Scan for the cell matching the given text and deliver its (x, y) coordinate at center. 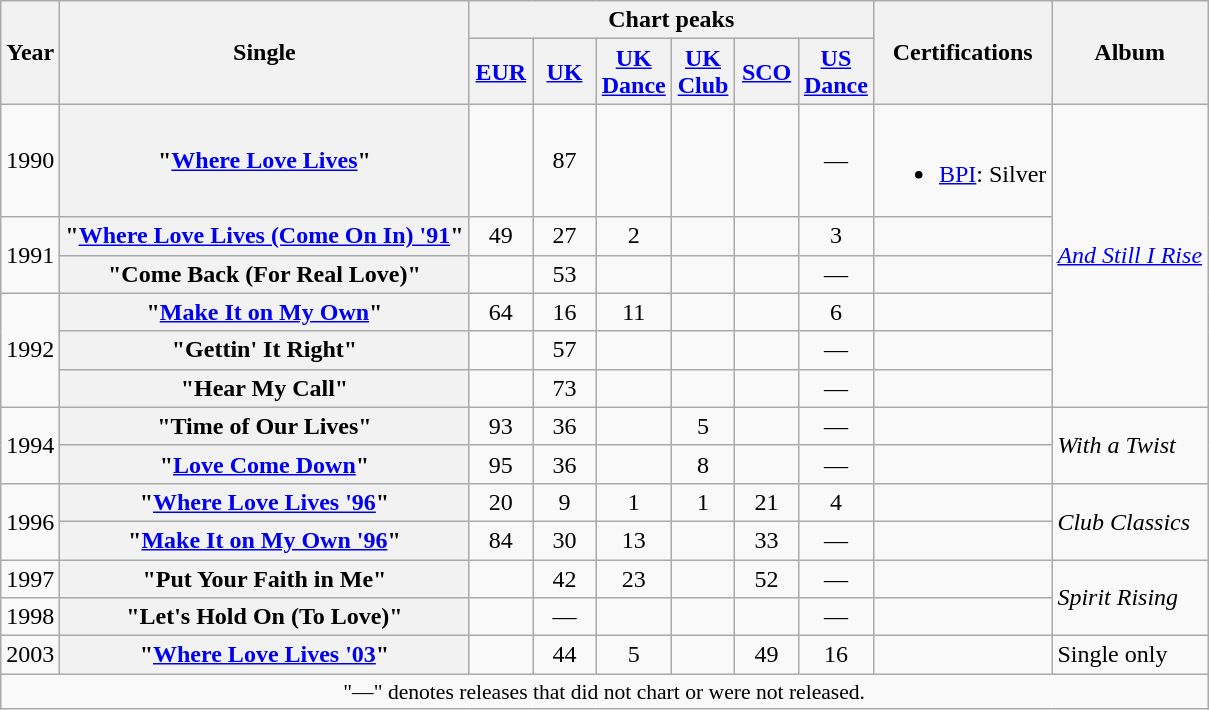
"Where Love Lives '96" (264, 502)
21 (767, 502)
52 (767, 579)
Certifications (962, 52)
6 (836, 312)
8 (703, 464)
73 (565, 388)
EUR (501, 72)
"Come Back (For Real Love)" (264, 274)
27 (565, 236)
"Let's Hold On (To Love)" (264, 617)
"Where Love Lives (Come On In) '91" (264, 236)
Single (264, 52)
1991 (30, 255)
"Hear My Call" (264, 388)
93 (501, 426)
11 (634, 312)
2003 (30, 655)
23 (634, 579)
SCO (767, 72)
33 (767, 540)
53 (565, 274)
"Make It on My Own" (264, 312)
1990 (30, 160)
Spirit Rising (1130, 598)
UK (565, 72)
"Where Love Lives" (264, 160)
"Put Your Faith in Me" (264, 579)
And Still I Rise (1130, 256)
42 (565, 579)
Year (30, 52)
1998 (30, 617)
"Love Come Down" (264, 464)
"Gettin' It Right" (264, 350)
84 (501, 540)
1996 (30, 521)
Single only (1130, 655)
4 (836, 502)
"Make It on My Own '96" (264, 540)
44 (565, 655)
3 (836, 236)
"—" denotes releases that did not chart or were not released. (604, 692)
13 (634, 540)
57 (565, 350)
1994 (30, 445)
UK Club (703, 72)
"Time of Our Lives" (264, 426)
BPI: Silver (962, 160)
Club Classics (1130, 521)
64 (501, 312)
Album (1130, 52)
With a Twist (1130, 445)
95 (501, 464)
87 (565, 160)
US Dance (836, 72)
1992 (30, 350)
2 (634, 236)
Chart peaks (671, 20)
20 (501, 502)
9 (565, 502)
30 (565, 540)
1997 (30, 579)
"Where Love Lives '03" (264, 655)
UK Dance (634, 72)
